Provide the (X, Y) coordinate of the cell's center where the given text is located.  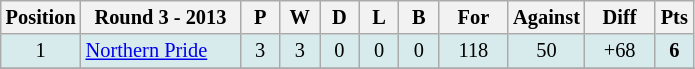
Position (41, 17)
L (379, 17)
1 (41, 51)
Diff (620, 17)
118 (474, 51)
+68 (620, 51)
P (260, 17)
W (300, 17)
50 (546, 51)
Against (546, 17)
Northern Pride (161, 51)
6 (674, 51)
For (474, 17)
Pts (674, 17)
Round 3 - 2013 (161, 17)
B (419, 17)
D (340, 17)
